Output the [X, Y] coordinate of the center of the cell containing the given text.  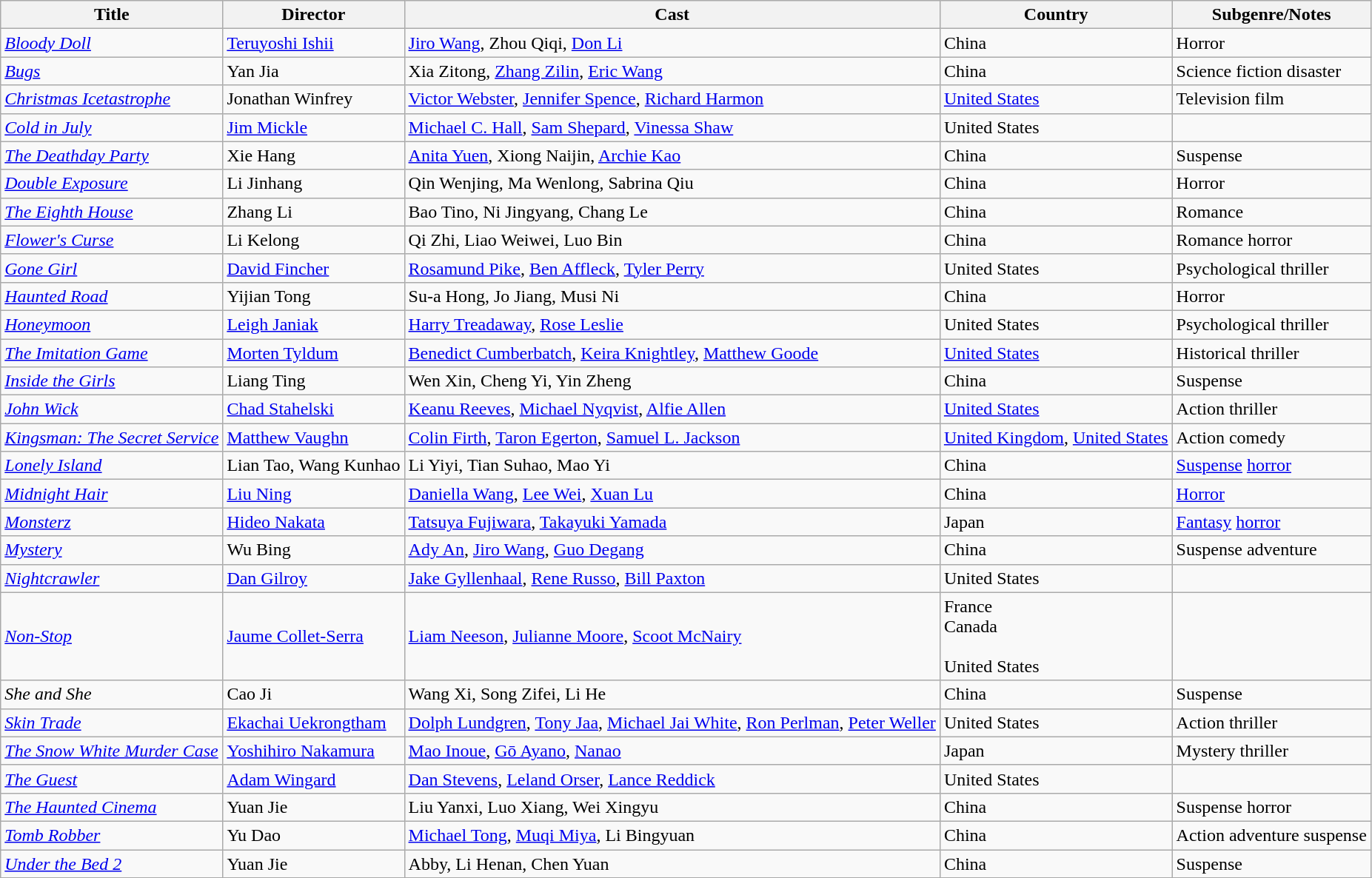
Skin Trade [112, 723]
Inside the Girls [112, 381]
Dolph Lundgren, Tony Jaa, Michael Jai White, Ron Perlman, Peter Weller [672, 723]
Director [314, 15]
Michael Tong, Muqi Miya, Li Bingyuan [672, 835]
Cao Ji [314, 694]
Zhang Li [314, 212]
The Guest [112, 779]
Matthew Vaughn [314, 438]
Ady An, Jiro Wang, Guo Degang [672, 550]
Under the Bed 2 [112, 864]
Gone Girl [112, 268]
She and She [112, 694]
The Deathday Party [112, 155]
Bugs [112, 71]
Ekachai Uekrongtham [314, 723]
Romance [1271, 212]
Jake Gyllenhaal, Rene Russo, Bill Paxton [672, 578]
Daniella Wang, Lee Wei, Xuan Lu [672, 494]
Keanu Reeves, Michael Nyqvist, Alfie Allen [672, 409]
Honeymoon [112, 324]
Television film [1271, 99]
Mao Inoue, Gō Ayano, Nanao [672, 751]
Harry Treadaway, Rose Leslie [672, 324]
Dan Stevens, Leland Orser, Lance Reddick [672, 779]
Liu Ning [314, 494]
Abby, Li Henan, Chen Yuan [672, 864]
Li Kelong [314, 240]
Christmas Icetastrophe [112, 99]
Mystery [112, 550]
Midnight Hair [112, 494]
Flower's Curse [112, 240]
Bao Tino, Ni Jingyang, Chang Le [672, 212]
Double Exposure [112, 184]
Bloody Doll [112, 43]
The Snow White Murder Case [112, 751]
Historical thriller [1271, 353]
Chad Stahelski [314, 409]
Wang Xi, Song Zifei, Li He [672, 694]
Victor Webster, Jennifer Spence, Richard Harmon [672, 99]
Cast [672, 15]
Non-Stop [112, 637]
Teruyoshi Ishii [314, 43]
Liam Neeson, Julianne Moore, Scoot McNairy [672, 637]
Fantasy horror [1271, 522]
Qin Wenjing, Ma Wenlong, Sabrina Qiu [672, 184]
Country [1056, 15]
Qi Zhi, Liao Weiwei, Luo Bin [672, 240]
Xie Hang [314, 155]
Anita Yuen, Xiong Naijin, Archie Kao [672, 155]
Li Yiyi, Tian Suhao, Mao Yi [672, 466]
Jiro Wang, Zhou Qiqi, Don Li [672, 43]
Nightcrawler [112, 578]
Monsterz [112, 522]
Yijian Tong [314, 296]
Hideo Nakata [314, 522]
Lian Tao, Wang Kunhao [314, 466]
Yoshihiro Nakamura [314, 751]
Kingsman: The Secret Service [112, 438]
Mystery thriller [1271, 751]
John Wick [112, 409]
Action adventure suspense [1271, 835]
Liu Yanxi, Luo Xiang, Wei Xingyu [672, 807]
Title [112, 15]
Dan Gilroy [314, 578]
Science fiction disaster [1271, 71]
Lonely Island [112, 466]
FranceCanadaUnited States [1056, 637]
Tatsuya Fujiwara, Takayuki Yamada [672, 522]
Michael C. Hall, Sam Shepard, Vinessa Shaw [672, 127]
Rosamund Pike, Ben Affleck, Tyler Perry [672, 268]
Romance horror [1271, 240]
Colin Firth, Taron Egerton, Samuel L. Jackson [672, 438]
Tomb Robber [112, 835]
Cold in July [112, 127]
Liang Ting [314, 381]
Action comedy [1271, 438]
Suspense adventure [1271, 550]
The Eighth House [112, 212]
Su-a Hong, Jo Jiang, Musi Ni [672, 296]
Morten Tyldum [314, 353]
Jim Mickle [314, 127]
Yan Jia [314, 71]
David Fincher [314, 268]
The Haunted Cinema [112, 807]
Leigh Janiak [314, 324]
Yu Dao [314, 835]
Jonathan Winfrey [314, 99]
Li Jinhang [314, 184]
Haunted Road [112, 296]
Xia Zitong, Zhang Zilin, Eric Wang [672, 71]
Benedict Cumberbatch, Keira Knightley, Matthew Goode [672, 353]
Jaume Collet-Serra [314, 637]
Wu Bing [314, 550]
United Kingdom, United States [1056, 438]
Adam Wingard [314, 779]
Subgenre/Notes [1271, 15]
The Imitation Game [112, 353]
Wen Xin, Cheng Yi, Yin Zheng [672, 381]
